Return (X, Y) of the center of cell containing provided text 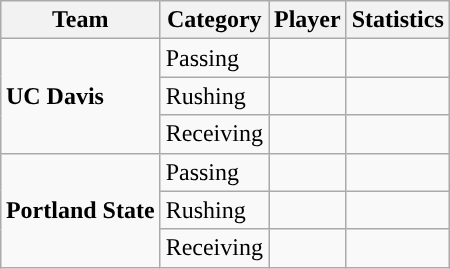
Team (80, 20)
Player (307, 20)
UC Davis (80, 96)
Category (214, 20)
Statistics (398, 20)
Portland State (80, 210)
